Provide the [X, Y] coordinate of the cell's center where the given text is located.  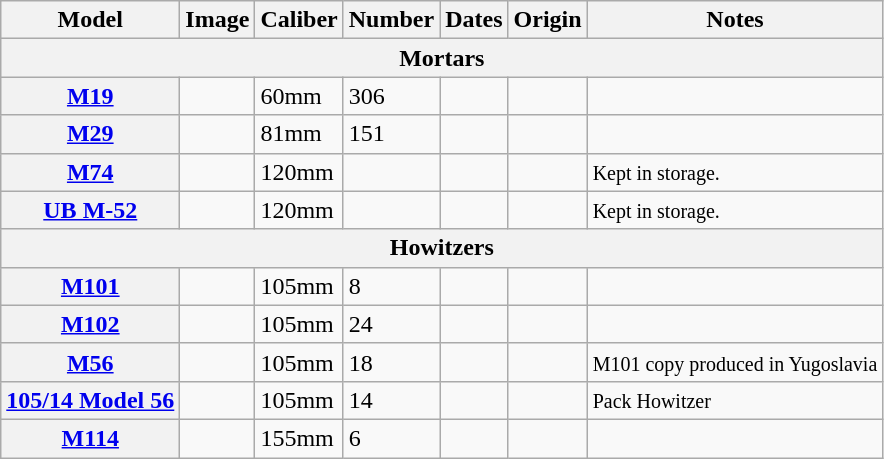
155mm [299, 438]
24 [391, 324]
306 [391, 96]
M29 [90, 134]
Image [218, 20]
151 [391, 134]
M102 [90, 324]
81mm [299, 134]
14 [391, 400]
Number [391, 20]
8 [391, 286]
M56 [90, 362]
Mortars [442, 58]
6 [391, 438]
18 [391, 362]
M101 [90, 286]
M101 copy produced in Yugoslavia [735, 362]
M114 [90, 438]
105/14 Model 56 [90, 400]
Notes [735, 20]
Model [90, 20]
M19 [90, 96]
Howitzers [442, 248]
M74 [90, 172]
UB M-52 [90, 210]
Pack Howitzer [735, 400]
Origin [548, 20]
60mm [299, 96]
Caliber [299, 20]
Dates [474, 20]
